Capture the cell that displays the provided text and extract its [X, Y] central coordinate. 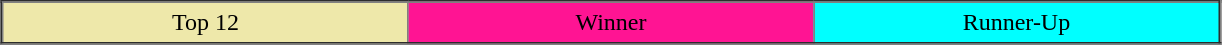
Runner-Up [1017, 22]
Top 12 [205, 22]
Winner [611, 22]
